Return the (x, y) coordinate for the center point of the cell that contains the specified text.  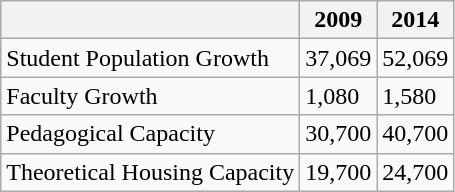
19,700 (338, 172)
40,700 (416, 134)
Pedagogical Capacity (150, 134)
30,700 (338, 134)
Faculty Growth (150, 96)
24,700 (416, 172)
37,069 (338, 58)
52,069 (416, 58)
2009 (338, 20)
1,080 (338, 96)
Student Population Growth (150, 58)
1,580 (416, 96)
2014 (416, 20)
Theoretical Housing Capacity (150, 172)
